Provide the [x, y] coordinate of the cell's center where the given text is located.  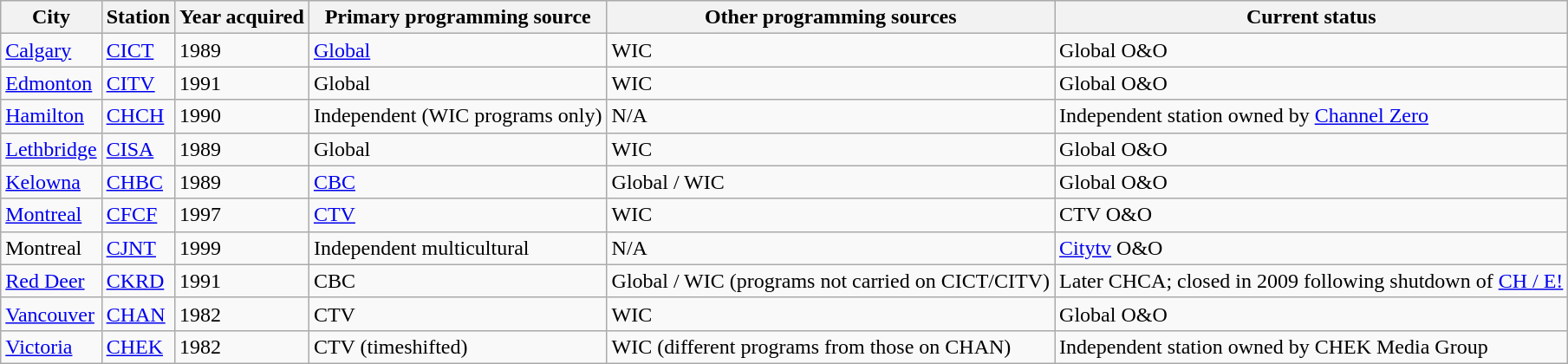
Lethbridge [51, 149]
Global / WIC [830, 182]
CISA [138, 149]
Independent station owned by CHEK Media Group [1311, 347]
Station [138, 17]
Hamilton [51, 116]
CHEK [138, 347]
CTV (timeshifted) [458, 347]
Calgary [51, 50]
Independent multicultural [458, 248]
Current status [1311, 17]
1999 [243, 248]
Kelowna [51, 182]
Independent (WIC programs only) [458, 116]
CICT [138, 50]
1997 [243, 215]
Later CHCA; closed in 2009 following shutdown of CH / E! [1311, 281]
CKRD [138, 281]
CITV [138, 83]
CHCH [138, 116]
Edmonton [51, 83]
Victoria [51, 347]
CTV O&O [1311, 215]
Vancouver [51, 314]
CHBC [138, 182]
CHAN [138, 314]
Red Deer [51, 281]
Year acquired [243, 17]
WIC (different programs from those on CHAN) [830, 347]
Global / WIC (programs not carried on CICT/CITV) [830, 281]
City [51, 17]
Primary programming source [458, 17]
Other programming sources [830, 17]
CFCF [138, 215]
CJNT [138, 248]
Citytv O&O [1311, 248]
Independent station owned by Channel Zero [1311, 116]
1990 [243, 116]
